Determine the [x, y] coordinate at the center of the cell enclosing the given text.  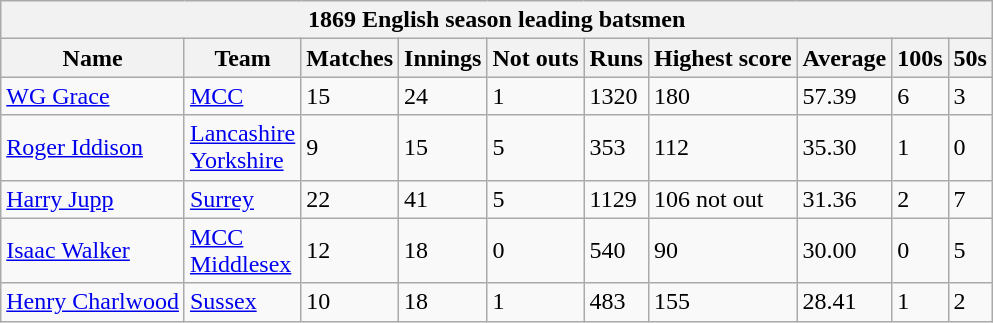
90 [722, 250]
1869 English season leading batsmen [497, 20]
155 [722, 302]
22 [350, 199]
540 [616, 250]
1129 [616, 199]
Isaac Walker [93, 250]
LancashireYorkshire [242, 148]
106 not out [722, 199]
41 [443, 199]
Matches [350, 58]
6 [920, 96]
31.36 [844, 199]
112 [722, 148]
WG Grace [93, 96]
24 [443, 96]
Roger Iddison [93, 148]
Runs [616, 58]
353 [616, 148]
Highest score [722, 58]
12 [350, 250]
Henry Charlwood [93, 302]
Harry Jupp [93, 199]
50s [970, 58]
9 [350, 148]
Sussex [242, 302]
MCCMiddlesex [242, 250]
MCC [242, 96]
Innings [443, 58]
180 [722, 96]
1320 [616, 96]
Not outs [536, 58]
3 [970, 96]
Name [93, 58]
10 [350, 302]
30.00 [844, 250]
28.41 [844, 302]
483 [616, 302]
57.39 [844, 96]
Average [844, 58]
7 [970, 199]
Surrey [242, 199]
100s [920, 58]
Team [242, 58]
35.30 [844, 148]
